Find where the given text appears and provide that cell's center as [x, y] coordinate. 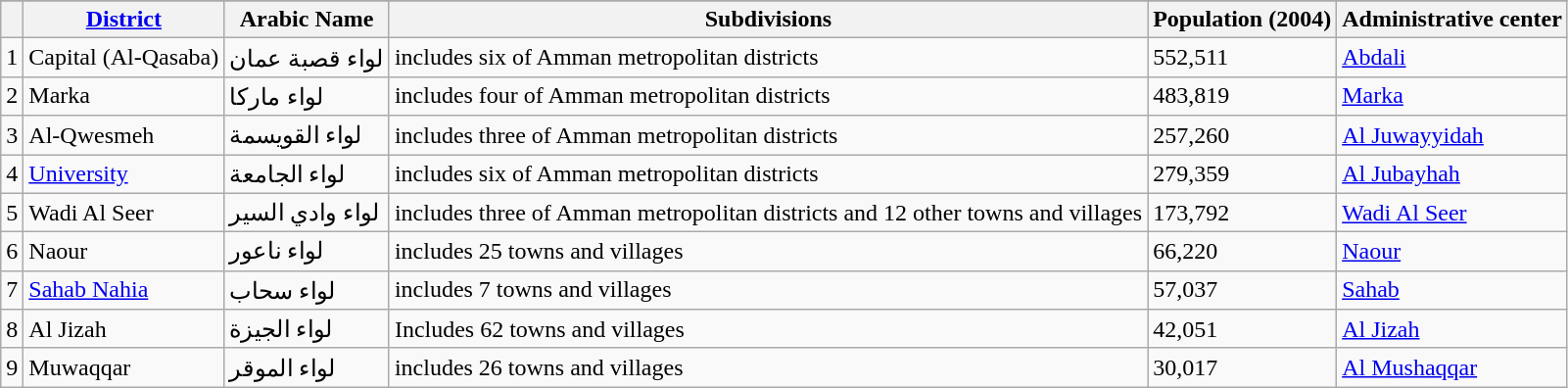
2 [12, 96]
University [123, 174]
279,359 [1242, 174]
7 [12, 290]
173,792 [1242, 213]
لواء سحاب [308, 290]
Capital (Al-Qasaba) [123, 58]
6 [12, 252]
Al Mushaqqar [1452, 367]
3 [12, 135]
Al Jubayhah [1452, 174]
includes 7 towns and villages [768, 290]
66,220 [1242, 252]
Population (2004) [1242, 20]
42,051 [1242, 329]
includes 25 towns and villages [768, 252]
Administrative center [1452, 20]
Al-Qwesmeh [123, 135]
includes 26 towns and villages [768, 367]
لواء ماركا [308, 96]
8 [12, 329]
لواء وادي السير [308, 213]
District [123, 20]
4 [12, 174]
Al Juwayyidah [1452, 135]
9 [12, 367]
لواء ناعور [308, 252]
لواء الجيزة [308, 329]
483,819 [1242, 96]
لواء القويسمة [308, 135]
includes three of Amman metropolitan districts and 12 other towns and villages [768, 213]
Sahab [1452, 290]
Abdali [1452, 58]
لواء الجامعة [308, 174]
5 [12, 213]
includes four of Amman metropolitan districts [768, 96]
لواء الموقر [308, 367]
57,037 [1242, 290]
1 [12, 58]
Sahab Nahia [123, 290]
includes three of Amman metropolitan districts [768, 135]
Includes 62 towns and villages [768, 329]
Muwaqqar [123, 367]
لواء قصبة عمان [308, 58]
257,260 [1242, 135]
552,511 [1242, 58]
Arabic Name [308, 20]
30,017 [1242, 367]
Subdivisions [768, 20]
